Pinpoint the cell where the given text exists, returning its [x, y] midpoint coordinate. 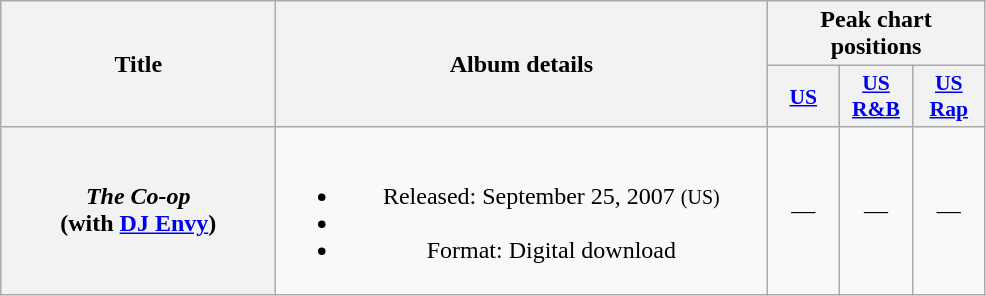
Album details [522, 64]
USR&B [876, 96]
Peak chart positions [876, 34]
US [804, 96]
Title [138, 64]
Released: September 25, 2007 (US)Format: Digital download [522, 210]
USRap [948, 96]
The Co-op(with DJ Envy) [138, 210]
